Provide the [x, y] coordinate of the cell's center where the given text is located.  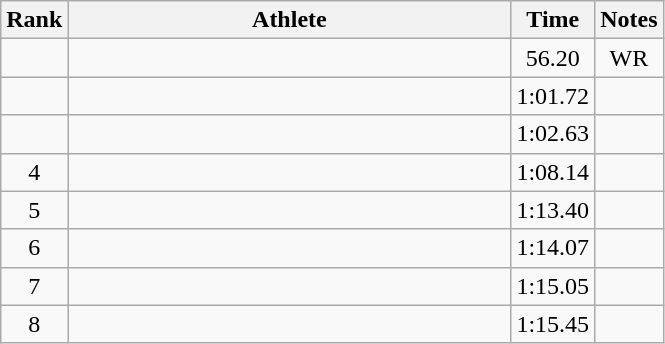
1:15.45 [553, 324]
5 [34, 210]
56.20 [553, 58]
1:01.72 [553, 96]
8 [34, 324]
1:08.14 [553, 172]
4 [34, 172]
Notes [629, 20]
7 [34, 286]
6 [34, 248]
Rank [34, 20]
Time [553, 20]
1:02.63 [553, 134]
1:15.05 [553, 286]
Athlete [290, 20]
1:14.07 [553, 248]
1:13.40 [553, 210]
WR [629, 58]
